For the text-containing cell, return its midpoint in [X, Y] coordinate format. 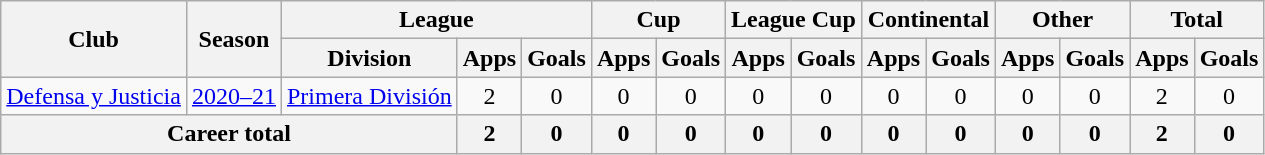
Season [234, 39]
Total [1197, 20]
Cup [658, 20]
League Cup [794, 20]
Division [369, 58]
League [436, 20]
Other [1062, 20]
Career total [229, 134]
Club [94, 39]
Continental [928, 20]
2020–21 [234, 96]
Defensa y Justicia [94, 96]
Primera División [369, 96]
